Locate the cell with the specified text and output its [X, Y] center coordinate. 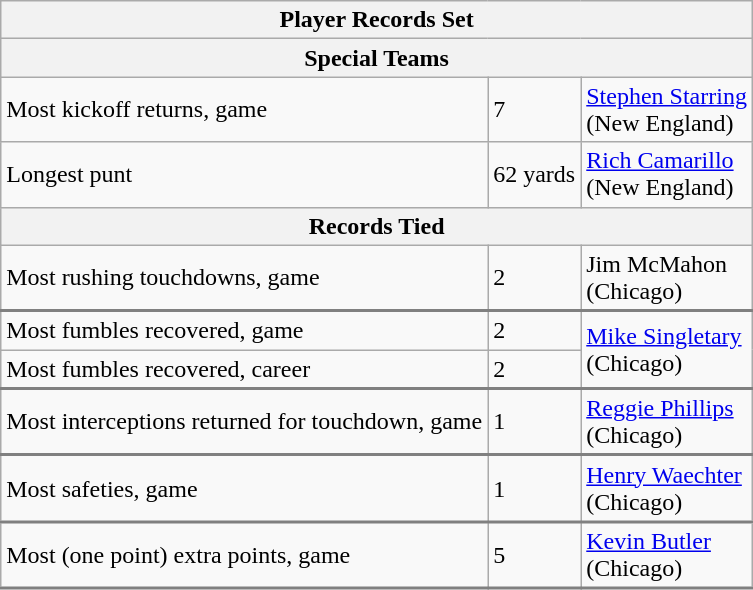
Records Tied [377, 226]
Mike Singletary(Chicago) [667, 350]
7 [534, 110]
Kevin Butler(Chicago) [667, 556]
62 yards [534, 174]
Most fumbles recovered, game [244, 330]
Rich Camarillo(New England) [667, 174]
Longest punt [244, 174]
Most safeties, game [244, 488]
Most (one point) extra points, game [244, 556]
Special Teams [377, 58]
Most rushing touchdowns, game [244, 278]
Stephen Starring(New England) [667, 110]
Jim McMahon(Chicago) [667, 278]
Henry Waechter(Chicago) [667, 488]
5 [534, 556]
Most fumbles recovered, career [244, 370]
Player Records Set [377, 20]
Most interceptions returned for touchdown, game [244, 422]
Reggie Phillips(Chicago) [667, 422]
Most kickoff returns, game [244, 110]
